Find where the given text appears and provide that cell's center as (x, y) coordinate. 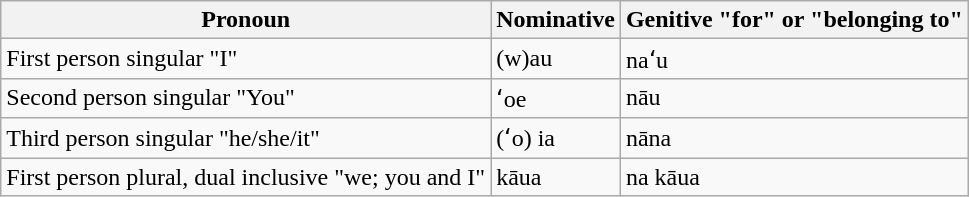
nāu (794, 98)
ʻoe (556, 98)
nāna (794, 138)
na kāua (794, 177)
Genitive "for" or "belonging to" (794, 20)
kāua (556, 177)
Second person singular "You" (246, 98)
First person singular "I" (246, 59)
(w)au (556, 59)
(ʻo) ia (556, 138)
Pronoun (246, 20)
naʻu (794, 59)
Nominative (556, 20)
First person plural, dual inclusive "we; you and I" (246, 177)
Third person singular "he/she/it" (246, 138)
